Find where the given text appears and provide that cell's center as [X, Y] coordinate. 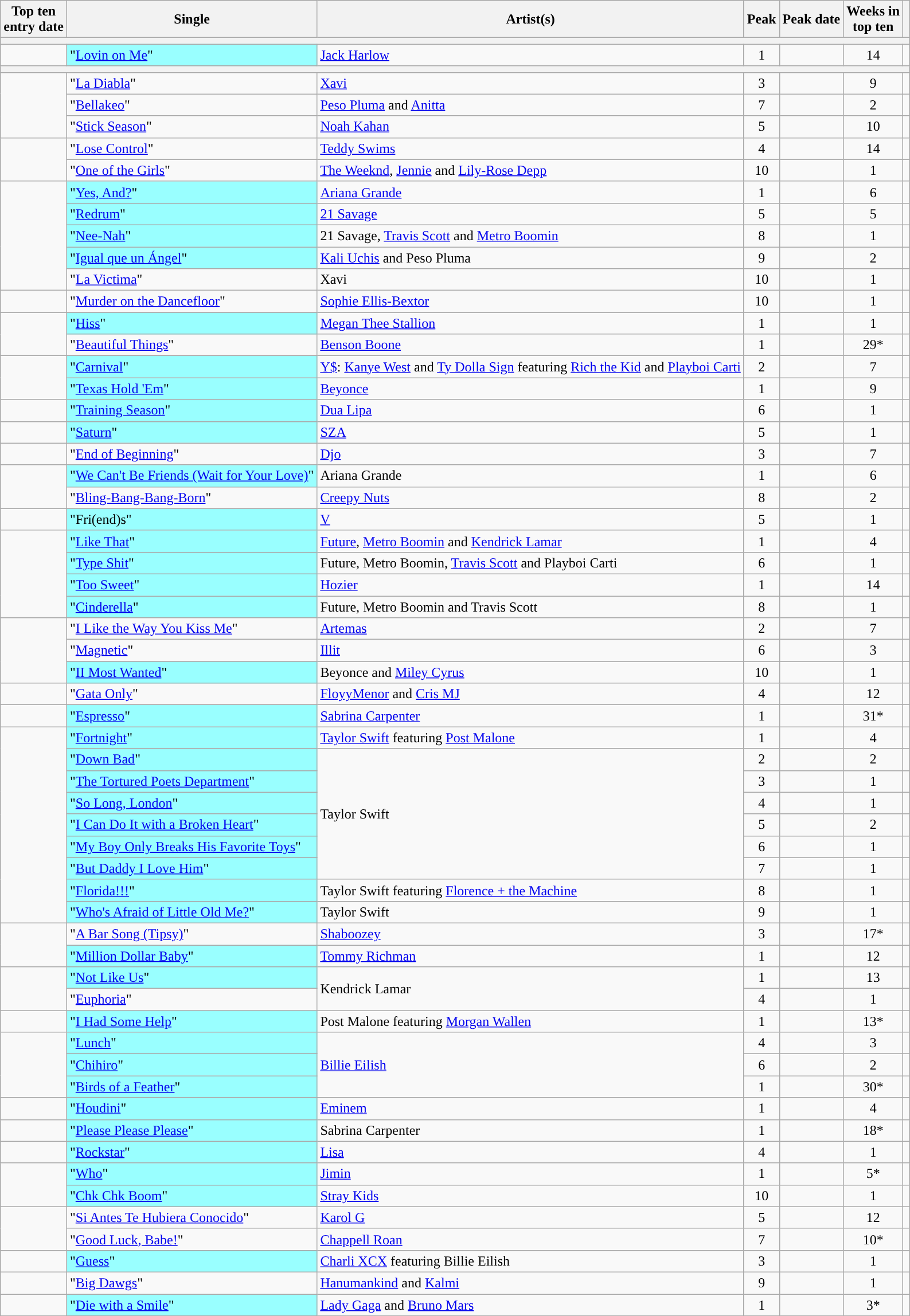
"Igual que un Ángel" [192, 257]
Benson Boone [530, 345]
"A Bar Song (Tipsy)" [192, 934]
"Type Shit" [192, 563]
"But Daddy I Love Him" [192, 868]
"The Tortured Poets Department" [192, 781]
"Espresso" [192, 716]
29* [873, 345]
13* [873, 1021]
"We Can't Be Friends (Wait for Your Love)" [192, 476]
"Chk Chk Boom" [192, 1196]
"Bellakeo" [192, 105]
"Beautiful Things" [192, 345]
"Lunch" [192, 1043]
"Magnetic" [192, 651]
Sophie Ellis-Bextor [530, 301]
"I Like the Way You Kiss Me" [192, 629]
Single [192, 19]
"Florida!!!" [192, 890]
"Fri(end)s" [192, 519]
10* [873, 1239]
"Good Luck, Babe!" [192, 1239]
"Houdini" [192, 1109]
"Saturn" [192, 432]
"Big Dawgs" [192, 1283]
"One of the Girls" [192, 170]
"Rockstar" [192, 1152]
"Si Antes Te Hubiera Conocido" [192, 1217]
Hozier [530, 585]
18* [873, 1130]
Dua Lipa [530, 410]
Peak date [811, 19]
"Chihiro" [192, 1065]
Future, Metro Boomin and Kendrick Lamar [530, 541]
Beyonce and Miley Cyrus [530, 672]
"Birds of a Feather" [192, 1087]
Artemas [530, 629]
V [530, 519]
Taylor Swift featuring Florence + the Machine [530, 890]
"II Most Wanted" [192, 672]
"Lovin on Me" [192, 55]
"I Can Do It with a Broken Heart" [192, 825]
Future, Metro Boomin and Travis Scott [530, 607]
Post Malone featuring Morgan Wallen [530, 1021]
Weeks intop ten [873, 19]
Illit [530, 651]
21 Savage, Travis Scott and Metro Boomin [530, 236]
30* [873, 1087]
Peak [761, 19]
"Texas Hold 'Em" [192, 389]
"La Diabla" [192, 83]
5* [873, 1174]
Lisa [530, 1152]
Future, Metro Boomin, Travis Scott and Playboi Carti [530, 563]
Djo [530, 454]
Teddy Swims [530, 148]
"Nee-Nah" [192, 236]
"Hiss" [192, 323]
FloyyMenor and Cris MJ [530, 694]
"I Had Some Help" [192, 1021]
"Who's Afraid of Little Old Me?" [192, 912]
21 Savage [530, 214]
"End of Beginning" [192, 454]
SZA [530, 432]
"Too Sweet" [192, 585]
Jack Harlow [530, 55]
Tommy Richman [530, 955]
"Million Dollar Baby" [192, 955]
"Murder on the Dancefloor" [192, 301]
Top tenentry date [34, 19]
31* [873, 716]
Lady Gaga and Bruno Mars [530, 1305]
"Please Please Please" [192, 1130]
Eminem [530, 1109]
Kendrick Lamar [530, 989]
"Stick Season" [192, 127]
Chappell Roan [530, 1239]
Megan Thee Stallion [530, 323]
"My Boy Only Breaks His Favorite Toys" [192, 847]
Taylor Swift featuring Post Malone [530, 738]
Beyonce [530, 389]
Karol G [530, 1217]
"Carnival" [192, 367]
Charli XCX featuring Billie Eilish [530, 1261]
"Die with a Smile" [192, 1305]
"Yes, And?" [192, 192]
"Bling-Bang-Bang-Born" [192, 498]
Peso Pluma and Anitta [530, 105]
Creepy Nuts [530, 498]
Y$: Kanye West and Ty Dolla Sign featuring Rich the Kid and Playboi Carti [530, 367]
"Euphoria" [192, 1000]
13 [873, 978]
"Fortnight" [192, 738]
"Gata Only" [192, 694]
17* [873, 934]
Shaboozey [530, 934]
"Guess" [192, 1261]
Stray Kids [530, 1196]
"So Long, London" [192, 803]
Noah Kahan [530, 127]
"Not Like Us" [192, 978]
3* [873, 1305]
"Training Season" [192, 410]
"Cinderella" [192, 607]
Hanumankind and Kalmi [530, 1283]
Jimin [530, 1174]
"Redrum" [192, 214]
The Weeknd, Jennie and Lily-Rose Depp [530, 170]
"Like That" [192, 541]
Artist(s) [530, 19]
Billie Eilish [530, 1065]
"Lose Control" [192, 148]
Kali Uchis and Peso Pluma [530, 257]
"Who" [192, 1174]
"La Victima" [192, 280]
"Down Bad" [192, 759]
